From the cell containing the given text, extract its center point as [x, y] coordinate. 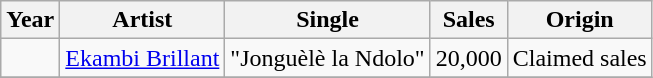
Artist [142, 20]
Origin [580, 20]
Single [328, 20]
Claimed sales [580, 58]
Year [30, 20]
Ekambi Brillant [142, 58]
20,000 [468, 58]
"Jonguèlè la Ndolo" [328, 58]
Sales [468, 20]
